Identify which cell holds the provided text, then report its (X, Y) central coordinate. 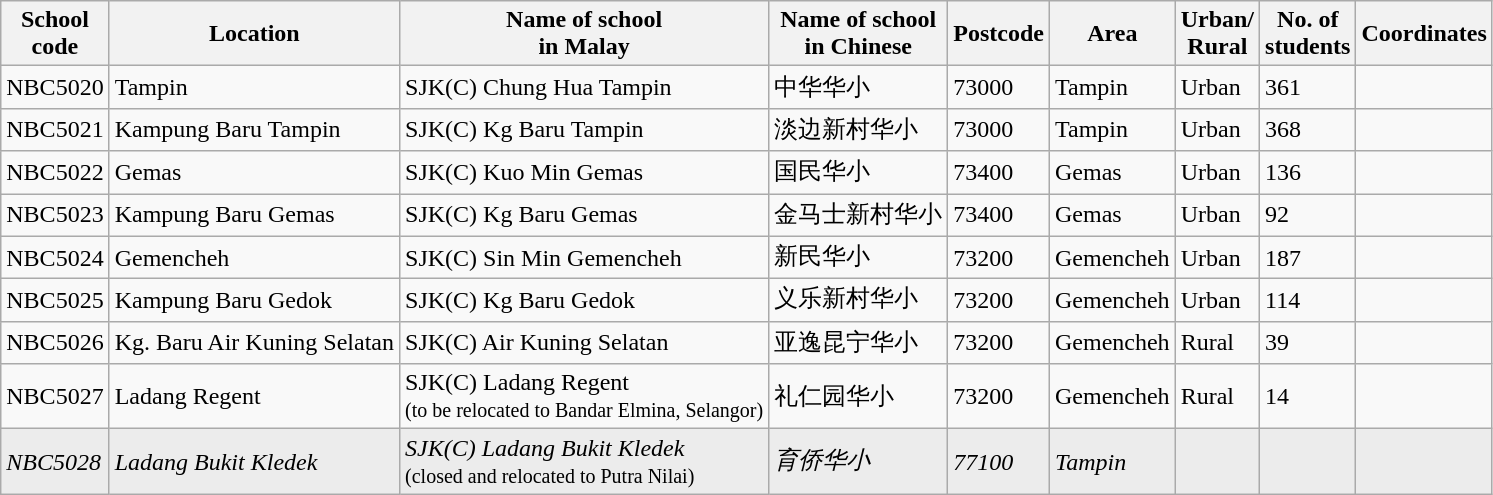
SJK(C) Air Kuning Selatan (584, 342)
NBC5027 (55, 396)
SJK(C) Kg Baru Gedok (584, 300)
NBC5020 (55, 88)
114 (1308, 300)
77100 (999, 462)
14 (1308, 396)
Coordinates (1424, 34)
NBC5024 (55, 258)
Kg. Baru Air Kuning Selatan (254, 342)
Ladang Regent (254, 396)
礼仁园华小 (858, 396)
Urban/Rural (1217, 34)
SJK(C) Ladang Bukit Kledek(closed and relocated to Putra Nilai) (584, 462)
Location (254, 34)
义乐新村华小 (858, 300)
NBC5022 (55, 172)
国民华小 (858, 172)
Schoolcode (55, 34)
SJK(C) Kg Baru Gemas (584, 216)
Kampung Baru Tampin (254, 130)
NBC5021 (55, 130)
Ladang Bukit Kledek (254, 462)
Area (1112, 34)
Kampung Baru Gemas (254, 216)
SJK(C) Ladang Regent(to be relocated to Bandar Elmina, Selangor) (584, 396)
NBC5025 (55, 300)
SJK(C) Chung Hua Tampin (584, 88)
SJK(C) Kg Baru Tampin (584, 130)
SJK(C) Kuo Min Gemas (584, 172)
Kampung Baru Gedok (254, 300)
361 (1308, 88)
Name of schoolin Malay (584, 34)
No. ofstudents (1308, 34)
Name of schoolin Chinese (858, 34)
中华华小 (858, 88)
368 (1308, 130)
淡边新村华小 (858, 130)
育侨华小 (858, 462)
SJK(C) Sin Min Gemencheh (584, 258)
NBC5026 (55, 342)
金马士新村华小 (858, 216)
136 (1308, 172)
新民华小 (858, 258)
NBC5028 (55, 462)
187 (1308, 258)
亚逸昆宁华小 (858, 342)
92 (1308, 216)
Postcode (999, 34)
NBC5023 (55, 216)
39 (1308, 342)
